Search for the cell housing the specified text and yield its (X, Y) center coordinate. 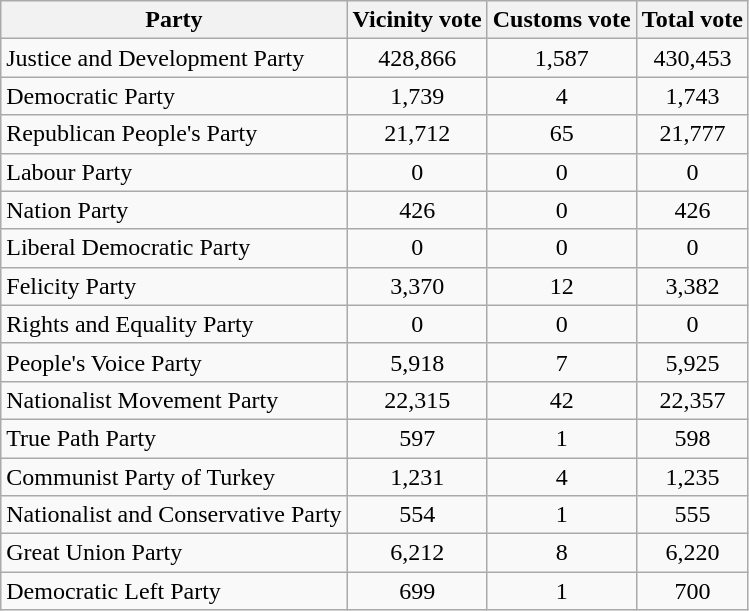
1,231 (417, 477)
430,453 (692, 58)
5,925 (692, 362)
65 (562, 134)
Justice and Development Party (174, 58)
Liberal Democratic Party (174, 248)
22,357 (692, 400)
5,918 (417, 362)
21,777 (692, 134)
1,739 (417, 96)
554 (417, 515)
3,370 (417, 286)
598 (692, 438)
428,866 (417, 58)
8 (562, 553)
People's Voice Party (174, 362)
Nation Party (174, 210)
3,382 (692, 286)
Democratic Left Party (174, 591)
Democratic Party (174, 96)
7 (562, 362)
Communist Party of Turkey (174, 477)
Labour Party (174, 172)
Great Union Party (174, 553)
12 (562, 286)
Nationalist and Conservative Party (174, 515)
1,587 (562, 58)
700 (692, 591)
21,712 (417, 134)
597 (417, 438)
699 (417, 591)
22,315 (417, 400)
Felicity Party (174, 286)
555 (692, 515)
Vicinity vote (417, 20)
1,235 (692, 477)
Republican People's Party (174, 134)
6,212 (417, 553)
Customs vote (562, 20)
6,220 (692, 553)
Nationalist Movement Party (174, 400)
Total vote (692, 20)
42 (562, 400)
Rights and Equality Party (174, 324)
True Path Party (174, 438)
1,743 (692, 96)
Party (174, 20)
